Detect which cell encompasses the target text, then output its (X, Y) center coordinate. 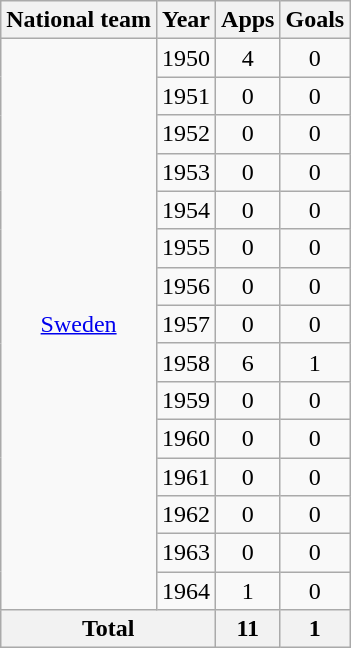
1952 (186, 134)
Sweden (79, 324)
1955 (186, 248)
1957 (186, 324)
1961 (186, 477)
1950 (186, 58)
4 (248, 58)
1959 (186, 400)
1962 (186, 515)
Apps (248, 20)
1954 (186, 210)
1953 (186, 172)
1964 (186, 591)
1958 (186, 362)
1963 (186, 553)
Goals (315, 20)
Total (108, 629)
1956 (186, 286)
1951 (186, 96)
National team (79, 20)
11 (248, 629)
6 (248, 362)
Year (186, 20)
1960 (186, 438)
